From the cell containing the given text, extract its center point as [x, y] coordinate. 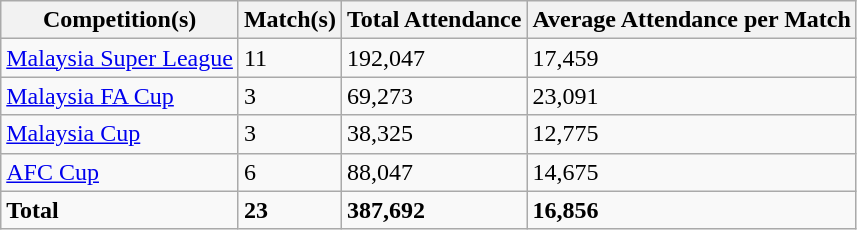
14,675 [692, 172]
23,091 [692, 96]
387,692 [434, 210]
12,775 [692, 134]
192,047 [434, 58]
17,459 [692, 58]
16,856 [692, 210]
11 [290, 58]
6 [290, 172]
38,325 [434, 134]
Competition(s) [120, 20]
88,047 [434, 172]
Total [120, 210]
Malaysia Super League [120, 58]
Malaysia Cup [120, 134]
Malaysia FA Cup [120, 96]
Average Attendance per Match [692, 20]
69,273 [434, 96]
Match(s) [290, 20]
Total Attendance [434, 20]
23 [290, 210]
AFC Cup [120, 172]
